Detect which cell encompasses the target text, then output its [x, y] center coordinate. 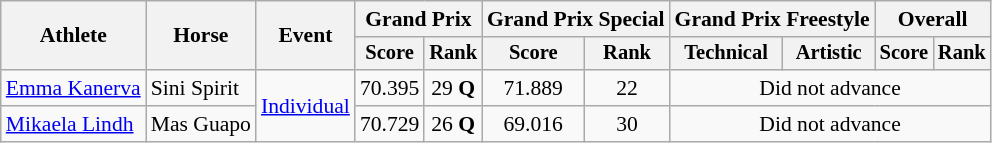
Mikaela Lindh [74, 124]
Grand Prix [418, 19]
Athlete [74, 36]
Mas Guapo [201, 124]
Technical [726, 54]
Overall [933, 19]
Grand Prix Freestyle [772, 19]
Sini Spirit [201, 88]
71.889 [534, 88]
70.395 [390, 88]
70.729 [390, 124]
Grand Prix Special [576, 19]
22 [628, 88]
30 [628, 124]
Individual [306, 106]
Emma Kanerva [74, 88]
69.016 [534, 124]
Artistic [829, 54]
Horse [201, 36]
Event [306, 36]
26 Q [453, 124]
29 Q [453, 88]
